Output the [x, y] coordinate of the center of the cell containing the given text.  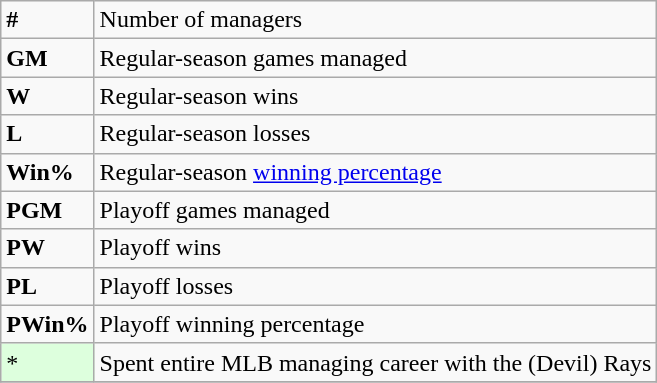
GM [48, 58]
Playoff games managed [376, 210]
L [48, 134]
Number of managers [376, 20]
Playoff losses [376, 286]
Spent entire MLB managing career with the (Devil) Rays [376, 362]
* [48, 362]
Regular-season wins [376, 96]
W [48, 96]
Playoff winning percentage [376, 324]
PW [48, 248]
Regular-season winning percentage [376, 172]
PL [48, 286]
Win% [48, 172]
Regular-season losses [376, 134]
PGM [48, 210]
Regular-season games managed [376, 58]
PWin% [48, 324]
Playoff wins [376, 248]
# [48, 20]
